Determine the (x, y) coordinate at the center of the cell enclosing the given text.  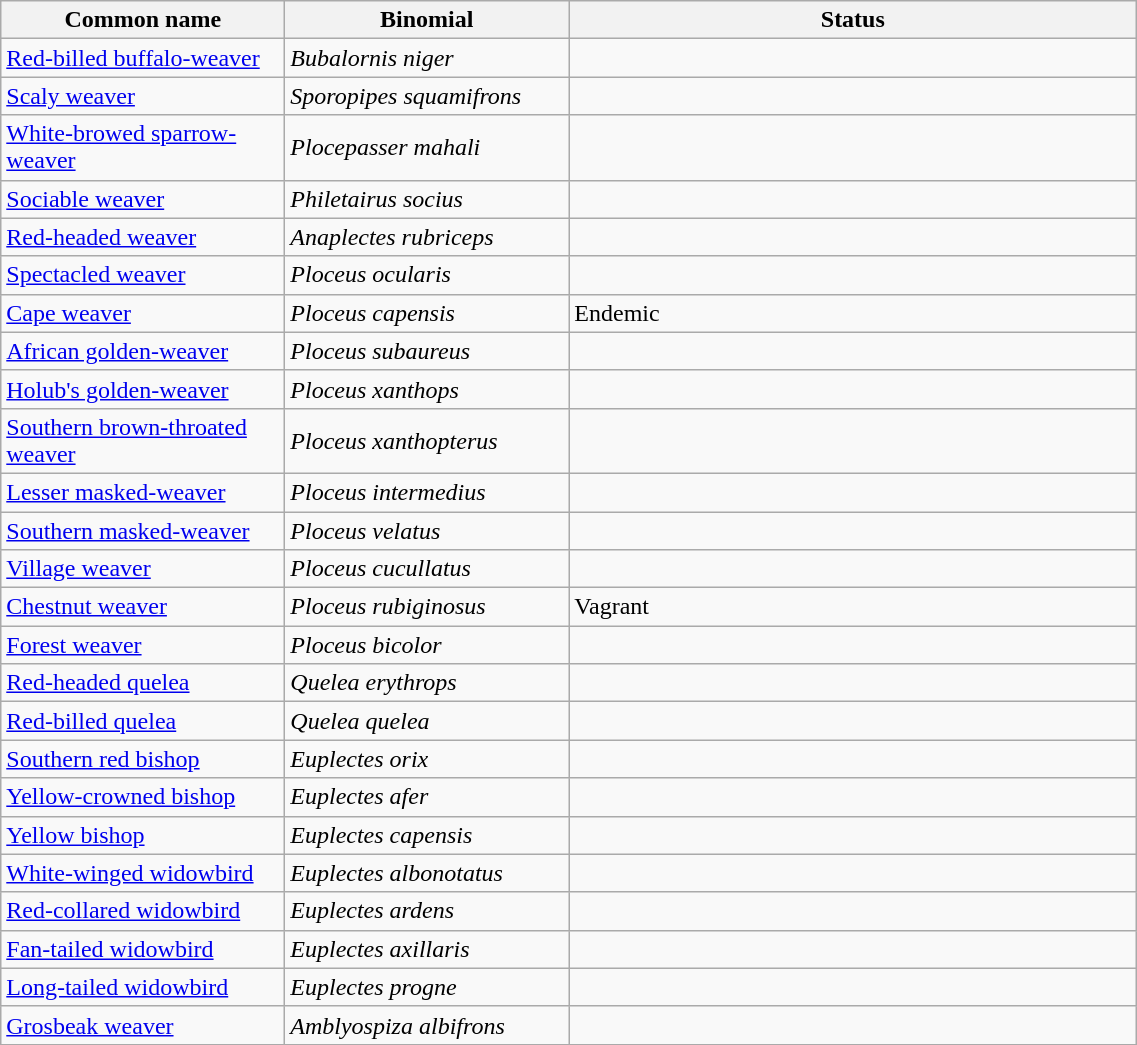
Status (853, 20)
Euplectes ardens (427, 911)
Lesser masked-weaver (143, 492)
Euplectes axillaris (427, 949)
Southern red bishop (143, 759)
Spectacled weaver (143, 275)
Euplectes orix (427, 759)
Euplectes afer (427, 797)
Ploceus velatus (427, 531)
Euplectes albonotatus (427, 873)
Red-billed buffalo-weaver (143, 58)
Village weaver (143, 569)
Yellow bishop (143, 835)
Ploceus rubiginosus (427, 607)
Grosbeak weaver (143, 1025)
Yellow-crowned bishop (143, 797)
Vagrant (853, 607)
Ploceus subaureus (427, 351)
Ploceus bicolor (427, 645)
Anaplectes rubriceps (427, 237)
Red-headed weaver (143, 237)
Fan-tailed widowbird (143, 949)
Cape weaver (143, 313)
Euplectes capensis (427, 835)
Southern brown-throated weaver (143, 440)
Forest weaver (143, 645)
Ploceus ocularis (427, 275)
Southern masked-weaver (143, 531)
Sporopipes squamifrons (427, 96)
Ploceus cucullatus (427, 569)
Chestnut weaver (143, 607)
Amblyospiza albifrons (427, 1025)
Common name (143, 20)
African golden-weaver (143, 351)
Binomial (427, 20)
Long-tailed widowbird (143, 987)
Endemic (853, 313)
Bubalornis niger (427, 58)
Philetairus socius (427, 199)
Plocepasser mahali (427, 148)
White-winged widowbird (143, 873)
Red-collared widowbird (143, 911)
Ploceus xanthops (427, 389)
Red-headed quelea (143, 683)
Quelea quelea (427, 721)
Red-billed quelea (143, 721)
White-browed sparrow-weaver (143, 148)
Holub's golden-weaver (143, 389)
Euplectes progne (427, 987)
Sociable weaver (143, 199)
Scaly weaver (143, 96)
Ploceus intermedius (427, 492)
Ploceus capensis (427, 313)
Ploceus xanthopterus (427, 440)
Quelea erythrops (427, 683)
